Output the (X, Y) coordinate of the center of the cell containing the given text.  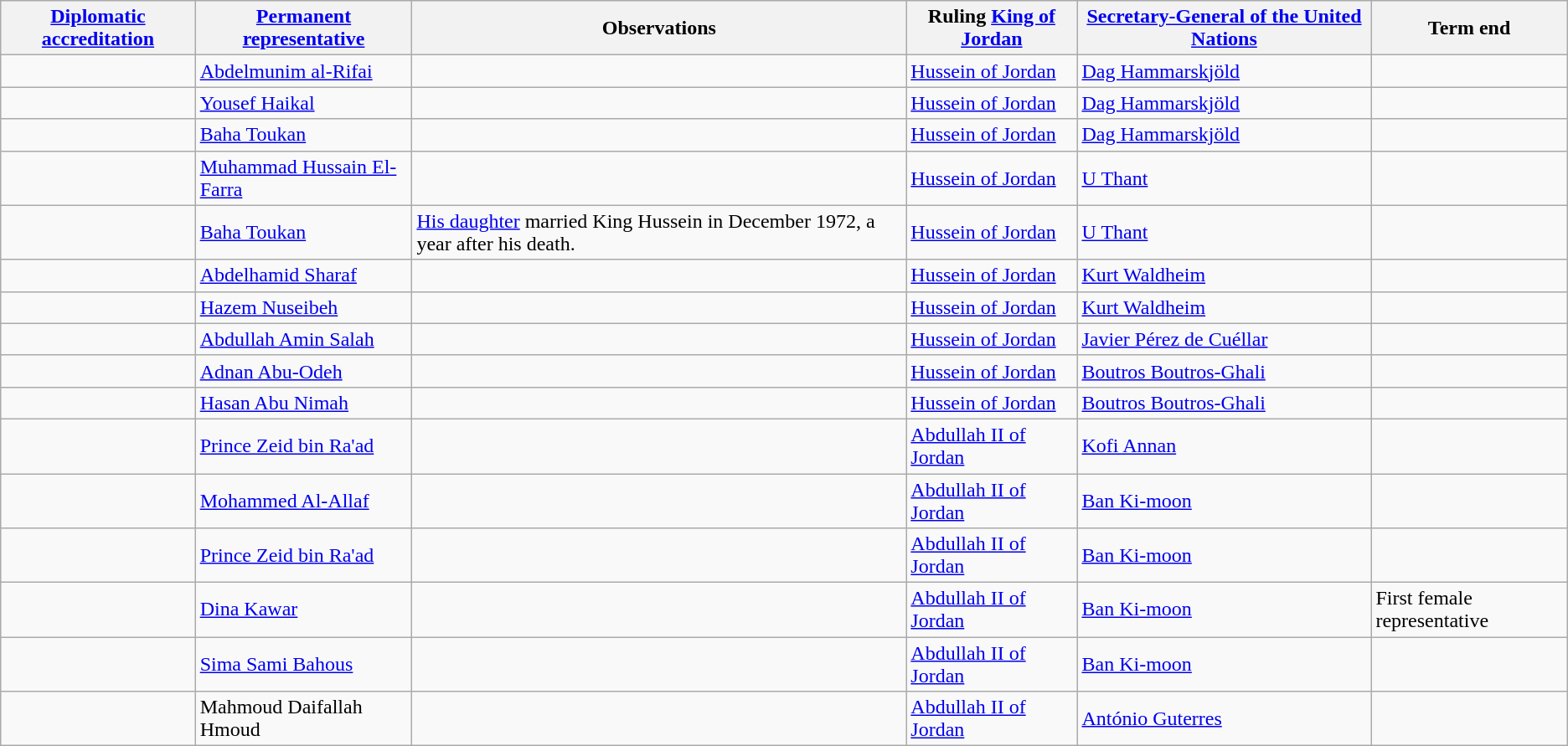
Hasan Abu Nimah (303, 403)
Abdelhamid Sharaf (303, 275)
Observations (659, 28)
Sima Sami Bahous (303, 665)
Dina Kawar (303, 610)
Mahmoud Daifallah Hmoud (303, 718)
Abdullah Amin Salah (303, 339)
Permanent representative (303, 28)
Term end (1469, 28)
Diplomatic accreditation (98, 28)
Hazem Nuseibeh (303, 307)
Abdelmunim al-Rifai (303, 71)
Mohammed Al-Allaf (303, 501)
Adnan Abu-Odeh (303, 371)
António Guterres (1225, 718)
Yousef Haikal (303, 103)
Ruling King of Jordan (992, 28)
Kofi Annan (1225, 445)
Secretary-General of the United Nations (1225, 28)
His daughter married King Hussein in December 1972, a year after his death. (659, 233)
Muhammad Hussain El-Farra (303, 177)
First female representative (1469, 610)
Javier Pérez de Cuéllar (1225, 339)
